Return [X, Y] of the center of cell containing provided text 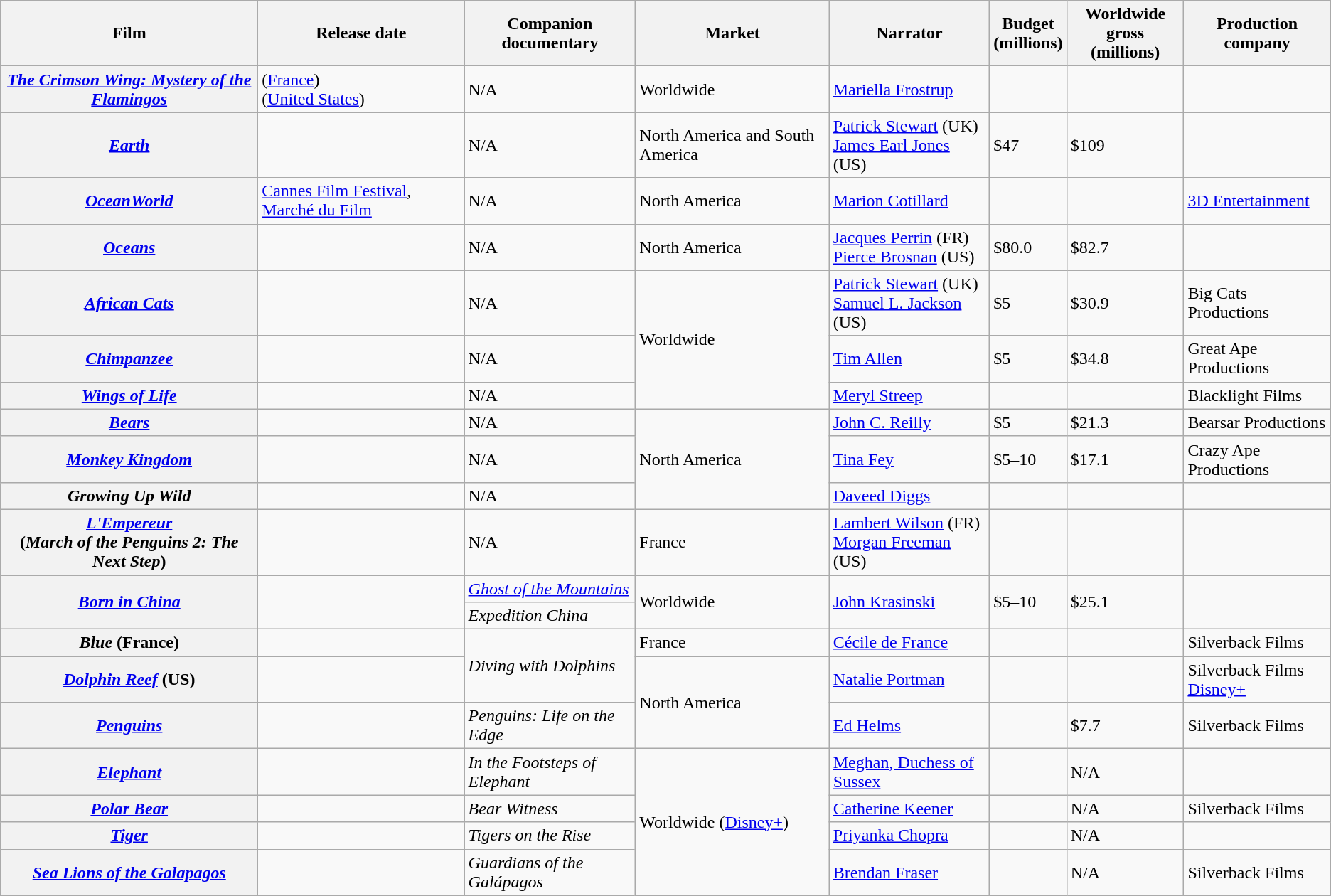
$47 [1028, 145]
Budget(millions) [1028, 33]
Patrick Stewart (UK)Samuel L. Jackson (US) [909, 303]
Film [129, 33]
Oceans [129, 247]
$25.1 [1125, 602]
North America and South America [732, 145]
Marion Cotillard [909, 201]
(France) (United States) [361, 90]
Crazy Ape Productions [1257, 459]
Lambert Wilson (FR) Morgan Freeman (US) [909, 542]
Earth [129, 145]
Elephant [129, 772]
$80.0 [1028, 247]
Cannes Film Festival, Marché du Film [361, 201]
Tim Allen [909, 358]
John Krasinski [909, 602]
OceanWorld [129, 201]
Mariella Frostrup [909, 90]
African Cats [129, 303]
Natalie Portman [909, 680]
The Crimson Wing: Mystery of the Flamingos [129, 90]
Blacklight Films [1257, 395]
$34.8 [1125, 358]
Narrator [909, 33]
Brendan Fraser [909, 872]
Daveed Diggs [909, 496]
Polar Bear [129, 809]
Bearsar Productions [1257, 422]
Penguins [129, 725]
Tiger [129, 836]
$30.9 [1125, 303]
Wings of Life [129, 395]
Cécile de France [909, 643]
Production company [1257, 33]
Chimpanzee [129, 358]
Guardians of the Galápagos [550, 872]
3D Entertainment [1257, 201]
L'Empereur (March of the Penguins 2: The Next Step) [129, 542]
Born in China [129, 602]
Meghan, Duchess of Sussex [909, 772]
Monkey Kingdom [129, 459]
Patrick Stewart (UK)James Earl Jones (US) [909, 145]
Ed Helms [909, 725]
Companion documentary [550, 33]
Ghost of the Mountains [550, 588]
Big Cats Productions [1257, 303]
John C. Reilly [909, 422]
Diving with Dolphins [550, 666]
Release date [361, 33]
$82.7 [1125, 247]
Sea Lions of the Galapagos [129, 872]
Tina Fey [909, 459]
Market [732, 33]
Worldwide (Disney+) [732, 822]
Blue (France) [129, 643]
Bears [129, 422]
$109 [1125, 145]
Meryl Streep [909, 395]
Penguins: Life on the Edge [550, 725]
Great Ape Productions [1257, 358]
$21.3 [1125, 422]
Jacques Perrin (FR)Pierce Brosnan (US) [909, 247]
Growing Up Wild [129, 496]
In the Footsteps of Elephant [550, 772]
Worldwide gross(millions) [1125, 33]
Tigers on the Rise [550, 836]
Priyanka Chopra [909, 836]
Expedition China [550, 616]
Catherine Keener [909, 809]
Silverback FilmsDisney+ [1257, 680]
Bear Witness [550, 809]
Dolphin Reef (US) [129, 680]
$17.1 [1125, 459]
$7.7 [1125, 725]
